Scan for the cell matching the given text and deliver its (X, Y) coordinate at center. 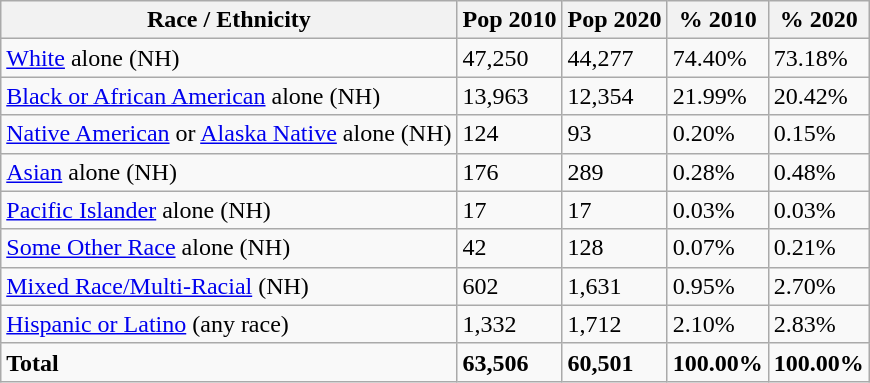
Total (229, 362)
21.99% (718, 96)
0.20% (718, 134)
0.48% (818, 172)
Black or African American alone (NH) (229, 96)
42 (510, 248)
0.15% (818, 134)
1,712 (614, 324)
% 2010 (718, 20)
47,250 (510, 58)
44,277 (614, 58)
289 (614, 172)
20.42% (818, 96)
2.10% (718, 324)
0.28% (718, 172)
Race / Ethnicity (229, 20)
Native American or Alaska Native alone (NH) (229, 134)
63,506 (510, 362)
60,501 (614, 362)
602 (510, 286)
% 2020 (818, 20)
White alone (NH) (229, 58)
Pop 2010 (510, 20)
1,631 (614, 286)
Mixed Race/Multi-Racial (NH) (229, 286)
2.70% (818, 286)
0.21% (818, 248)
0.07% (718, 248)
128 (614, 248)
1,332 (510, 324)
0.95% (718, 286)
12,354 (614, 96)
Pacific Islander alone (NH) (229, 210)
2.83% (818, 324)
93 (614, 134)
13,963 (510, 96)
Some Other Race alone (NH) (229, 248)
73.18% (818, 58)
Hispanic or Latino (any race) (229, 324)
Asian alone (NH) (229, 172)
176 (510, 172)
74.40% (718, 58)
Pop 2020 (614, 20)
124 (510, 134)
